Detect which cell encompasses the target text, then output its [X, Y] center coordinate. 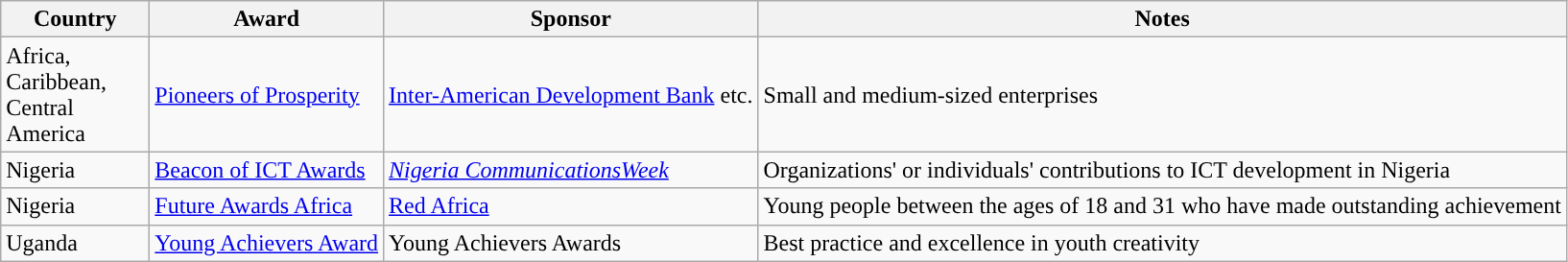
Small and medium-sized enterprises [1162, 94]
Africa, Caribbean, Central America [75, 94]
Notes [1162, 19]
Pioneers of Prosperity [267, 94]
Inter-American Development Bank etc. [571, 94]
Young people between the ages of 18 and 31 who have made outstanding achievement [1162, 206]
Award [267, 19]
Young Achievers Awards [571, 243]
Organizations' or individuals' contributions to ICT development in Nigeria [1162, 170]
Beacon of ICT Awards [267, 170]
Future Awards Africa [267, 206]
Best practice and excellence in youth creativity [1162, 243]
Red Africa [571, 206]
Country [75, 19]
Sponsor [571, 19]
Nigeria CommunicationsWeek [571, 170]
Uganda [75, 243]
Young Achievers Award [267, 243]
